Extract the [x, y] coordinate from the center of the cell holding the provided text.  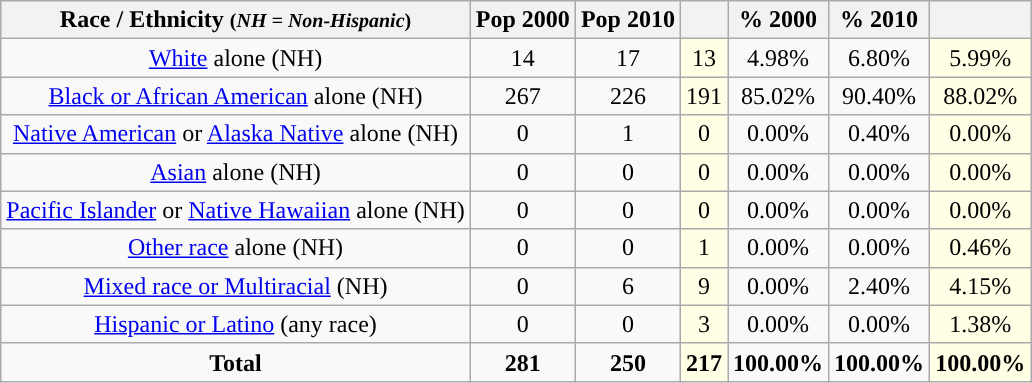
14 [522, 58]
Native American or Alaska Native alone (NH) [236, 134]
2.40% [880, 286]
1.38% [980, 324]
4.98% [778, 58]
Asian alone (NH) [236, 172]
88.02% [980, 96]
90.40% [880, 96]
226 [628, 96]
250 [628, 362]
0.40% [880, 134]
6.80% [880, 58]
3 [704, 324]
0.46% [980, 248]
Hispanic or Latino (any race) [236, 324]
191 [704, 96]
6 [628, 286]
17 [628, 58]
Other race alone (NH) [236, 248]
White alone (NH) [236, 58]
Total [236, 362]
Mixed race or Multiracial (NH) [236, 286]
Pop 2000 [522, 20]
9 [704, 286]
267 [522, 96]
% 2000 [778, 20]
85.02% [778, 96]
13 [704, 58]
% 2010 [880, 20]
281 [522, 362]
Race / Ethnicity (NH = Non-Hispanic) [236, 20]
Pop 2010 [628, 20]
Pacific Islander or Native Hawaiian alone (NH) [236, 210]
4.15% [980, 286]
Black or African American alone (NH) [236, 96]
5.99% [980, 58]
217 [704, 362]
